Identify which cell holds the provided text, then report its (x, y) central coordinate. 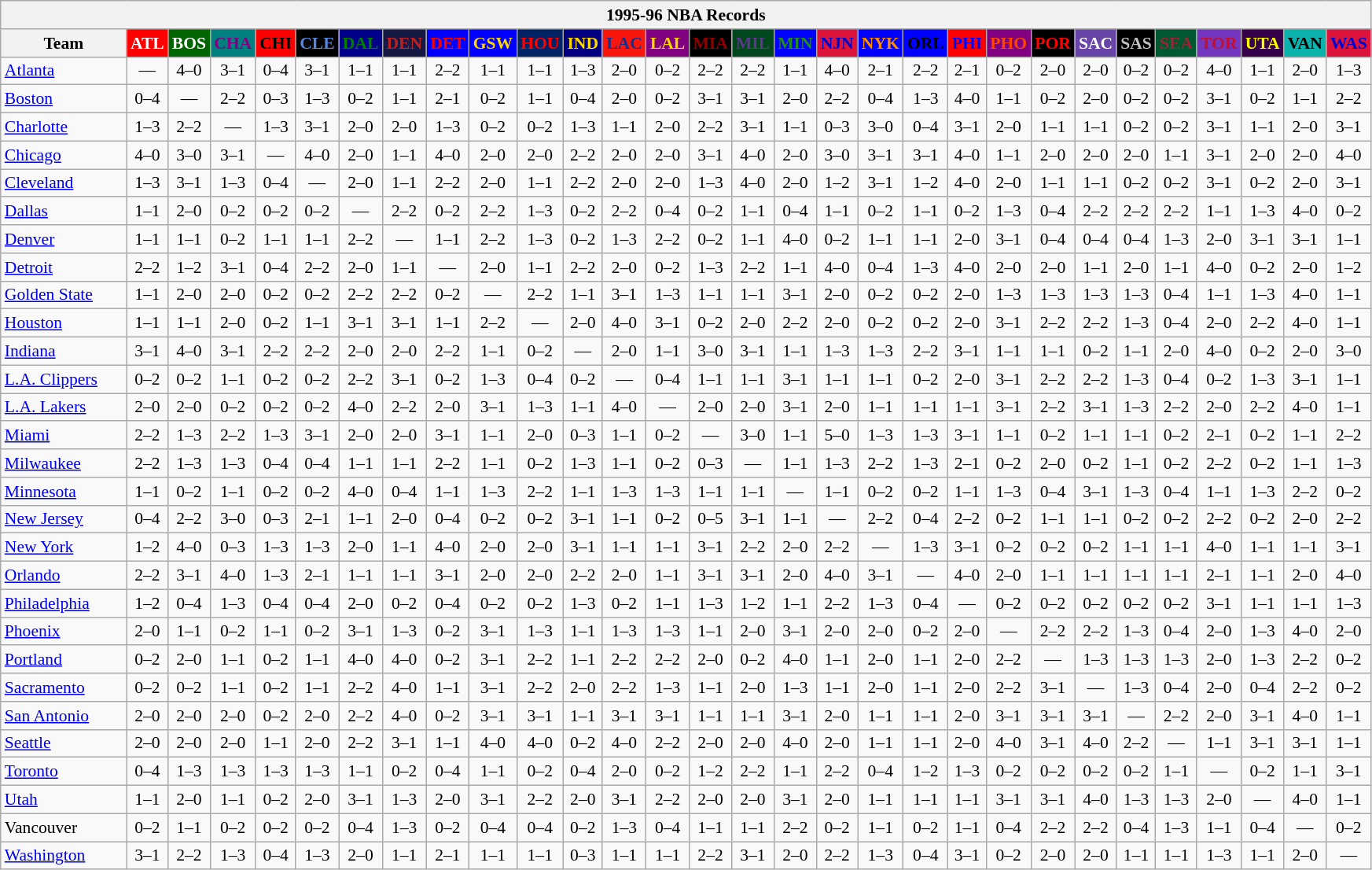
SAC (1096, 43)
IND (583, 43)
Boston (64, 99)
Team (64, 43)
PHI (967, 43)
Philadelphia (64, 603)
Charlotte (64, 127)
DEN (404, 43)
SAS (1136, 43)
DAL (361, 43)
San Antonio (64, 716)
Dallas (64, 212)
ORL (926, 43)
PHO (1008, 43)
CHI (275, 43)
New Jersey (64, 519)
Seattle (64, 743)
Vancouver (64, 828)
Portland (64, 660)
Miami (64, 436)
Phoenix (64, 632)
Washington (64, 856)
LAC (624, 43)
Toronto (64, 772)
DET (448, 43)
L.A. Clippers (64, 379)
CLE (318, 43)
VAN (1305, 43)
Milwaukee (64, 463)
ATL (148, 43)
Chicago (64, 155)
WAS (1349, 43)
Golden State (64, 295)
BOS (189, 43)
Utah (64, 800)
SEA (1176, 43)
Denver (64, 239)
LAL (668, 43)
0–5 (710, 519)
NYK (881, 43)
TOR (1219, 43)
Cleveland (64, 183)
Minnesota (64, 492)
Sacramento (64, 688)
Atlanta (64, 71)
UTA (1263, 43)
POR (1053, 43)
HOU (539, 43)
MIL (753, 43)
Indiana (64, 352)
NJN (837, 43)
GSW (494, 43)
MIN (795, 43)
L.A. Lakers (64, 407)
New York (64, 547)
Detroit (64, 267)
CHA (233, 43)
MIA (710, 43)
Orlando (64, 576)
1995-96 NBA Records (686, 15)
Houston (64, 323)
5–0 (837, 436)
